From the cell containing the given text, extract its center point as (x, y) coordinate. 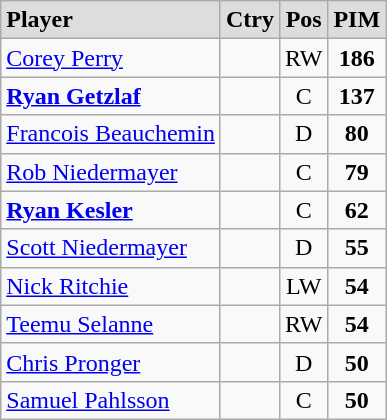
Player (111, 20)
Ctry (250, 20)
137 (357, 96)
LW (303, 286)
Ryan Getzlaf (111, 96)
80 (357, 134)
55 (357, 248)
62 (357, 210)
Francois Beauchemin (111, 134)
Ryan Kesler (111, 210)
Corey Perry (111, 58)
79 (357, 172)
Samuel Pahlsson (111, 400)
Teemu Selanne (111, 324)
Scott Niedermayer (111, 248)
PIM (357, 20)
186 (357, 58)
Nick Ritchie (111, 286)
Chris Pronger (111, 362)
Rob Niedermayer (111, 172)
Pos (303, 20)
